Detect which cell encompasses the target text, then output its [X, Y] center coordinate. 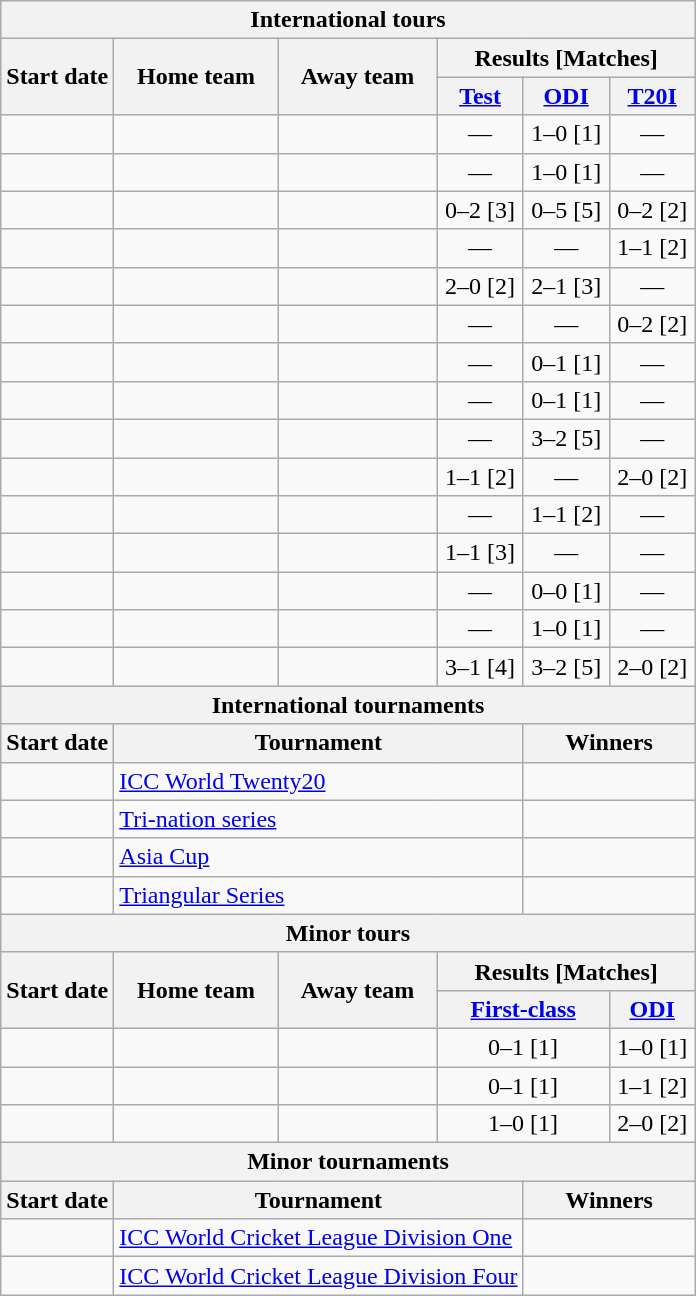
ICC World Cricket League Division Four [318, 1276]
Minor tournaments [348, 1162]
3–1 [4] [480, 667]
Test [480, 96]
Tri-nation series [318, 819]
2–1 [3] [566, 286]
First-class [523, 1009]
ICC World Cricket League Division One [318, 1238]
1–1 [3] [480, 553]
Asia Cup [318, 857]
T20I [652, 96]
International tournaments [348, 705]
0–2 [3] [480, 210]
International tours [348, 20]
0–0 [1] [566, 591]
Minor tours [348, 933]
0–5 [5] [566, 210]
Triangular Series [318, 895]
ICC World Twenty20 [318, 781]
